Detect which cell encompasses the target text, then output its (X, Y) center coordinate. 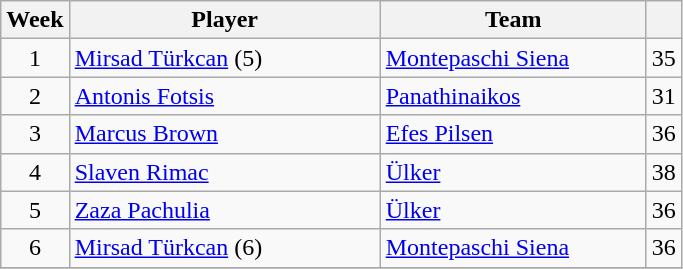
Marcus Brown (224, 134)
Mirsad Türkcan (5) (224, 58)
Mirsad Türkcan (6) (224, 248)
Team (513, 20)
3 (35, 134)
31 (664, 96)
Zaza Pachulia (224, 210)
Efes Pilsen (513, 134)
Panathinaikos (513, 96)
35 (664, 58)
Week (35, 20)
38 (664, 172)
5 (35, 210)
4 (35, 172)
1 (35, 58)
6 (35, 248)
2 (35, 96)
Player (224, 20)
Antonis Fotsis (224, 96)
Slaven Rimac (224, 172)
